Output the (X, Y) coordinate of the center of the cell containing the given text.  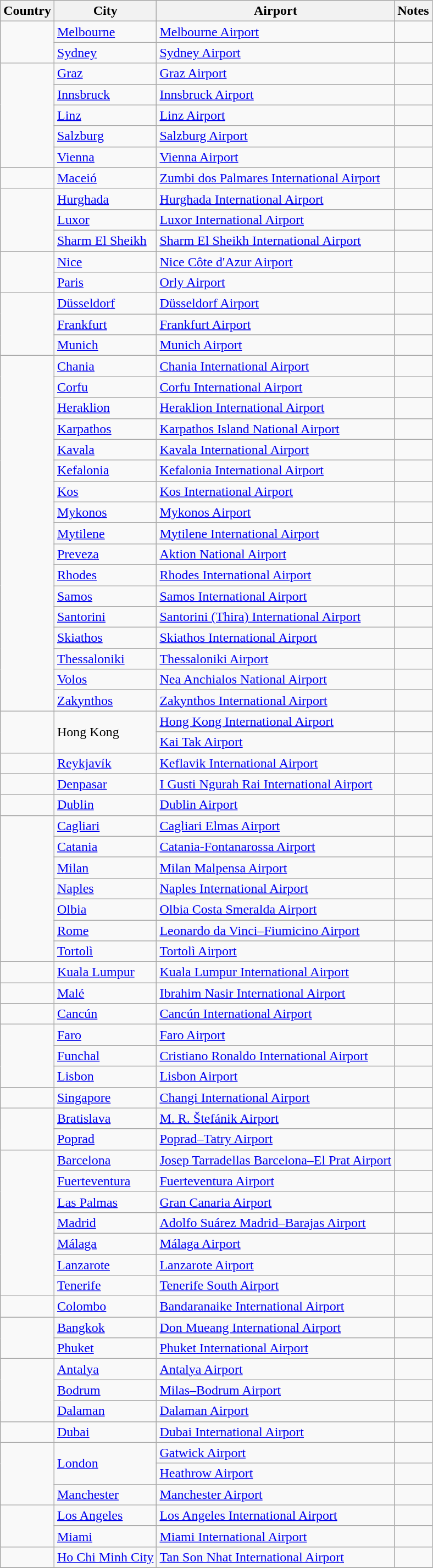
Kefalonia (105, 471)
Leonardo da Vinci–Fiumicino Airport (276, 931)
Graz (105, 74)
Zumbi dos Palmares International Airport (276, 178)
London (105, 1463)
Corfu International Airport (276, 387)
Sharm El Sheikh International Airport (276, 240)
Denpasar (105, 784)
Dubai (105, 1432)
Munich Airport (276, 345)
Naples International Airport (276, 888)
Milas–Bodrum Airport (276, 1390)
Ibrahim Nasir International Airport (276, 993)
Olbia (105, 909)
Mykonos (105, 512)
Luxor (105, 220)
Karpathos (105, 429)
Kuala Lumpur International Airport (276, 972)
Salzburg (105, 136)
Kai Tak Airport (276, 742)
Melbourne (105, 32)
Dalaman (105, 1411)
Orly Airport (276, 283)
Don Mueang International Airport (276, 1328)
Nice Côte d'Azur Airport (276, 262)
Thessaloniki (105, 659)
Linz Airport (276, 115)
Changi International Airport (276, 1097)
Las Palmas (105, 1202)
Aktion National Airport (276, 554)
Cristiano Ronaldo International Airport (276, 1056)
Los Angeles International Airport (276, 1515)
Málaga Airport (276, 1244)
Gran Canaria Airport (276, 1202)
Nice (105, 262)
Nea Anchialos National Airport (276, 680)
Mytilene International Airport (276, 533)
Skiathos International Airport (276, 638)
Mykonos Airport (276, 512)
Paris (105, 283)
Airport (276, 11)
Chania International Airport (276, 366)
Funchal (105, 1056)
Dublin (105, 805)
Tortolì (105, 951)
Rhodes (105, 575)
Poprad (105, 1139)
Dublin Airport (276, 805)
Lisbon (105, 1077)
Cancún (105, 1014)
Fuerteventura Airport (276, 1181)
Catania-Fontanarossa Airport (276, 847)
Tenerife (105, 1286)
Cagliari (105, 826)
Linz (105, 115)
Miami International Airport (276, 1536)
Tan Son Nhat International Airport (276, 1557)
Corfu (105, 387)
Bangkok (105, 1328)
Skiathos (105, 638)
Gatwick Airport (276, 1453)
Singapore (105, 1097)
Sydney (105, 53)
Milan (105, 867)
Graz Airport (276, 74)
Antalya (105, 1369)
Notes (413, 11)
City (105, 11)
Kavala (105, 450)
Preveza (105, 554)
Kuala Lumpur (105, 972)
Hurghada International Airport (276, 199)
Malé (105, 993)
Reykjavík (105, 763)
Zakynthos (105, 701)
Kavala International Airport (276, 450)
Bodrum (105, 1390)
Rome (105, 931)
Munich (105, 345)
Karpathos Island National Airport (276, 429)
Düsseldorf Airport (276, 304)
Heraklion International Airport (276, 408)
Málaga (105, 1244)
Antalya Airport (276, 1369)
Kefalonia International Airport (276, 471)
Salzburg Airport (276, 136)
Lanzarote Airport (276, 1264)
Barcelona (105, 1160)
Hong Kong (105, 732)
Rhodes International Airport (276, 575)
Cagliari Elmas Airport (276, 826)
Fuerteventura (105, 1181)
Kos International Airport (276, 491)
Kos (105, 491)
Innsbruck Airport (276, 94)
Phuket International Airport (276, 1348)
Dubai International Airport (276, 1432)
Faro Airport (276, 1035)
Samos International Airport (276, 596)
Hurghada (105, 199)
Catania (105, 847)
Vienna Airport (276, 157)
M. R. Štefánik Airport (276, 1118)
Heathrow Airport (276, 1474)
Heraklion (105, 408)
Santorini (Thira) International Airport (276, 617)
Faro (105, 1035)
Ho Chi Minh City (105, 1557)
Melbourne Airport (276, 32)
Mytilene (105, 533)
Tortolì Airport (276, 951)
Bratislava (105, 1118)
Santorini (105, 617)
Samos (105, 596)
Düsseldorf (105, 304)
Sharm El Sheikh (105, 240)
Milan Malpensa Airport (276, 867)
Naples (105, 888)
Phuket (105, 1348)
Sydney Airport (276, 53)
Colombo (105, 1307)
Poprad–Tatry Airport (276, 1139)
Keflavik International Airport (276, 763)
Frankfurt Airport (276, 324)
Josep Tarradellas Barcelona–El Prat Airport (276, 1160)
Frankfurt (105, 324)
Manchester (105, 1494)
Miami (105, 1536)
Innsbruck (105, 94)
Maceió (105, 178)
I Gusti Ngurah Rai International Airport (276, 784)
Country (27, 11)
Adolfo Suárez Madrid–Barajas Airport (276, 1223)
Dalaman Airport (276, 1411)
Thessaloniki Airport (276, 659)
Vienna (105, 157)
Chania (105, 366)
Olbia Costa Smeralda Airport (276, 909)
Tenerife South Airport (276, 1286)
Los Angeles (105, 1515)
Zakynthos International Airport (276, 701)
Madrid (105, 1223)
Volos (105, 680)
Manchester Airport (276, 1494)
Bandaranaike International Airport (276, 1307)
Lisbon Airport (276, 1077)
Hong Kong International Airport (276, 721)
Lanzarote (105, 1264)
Luxor International Airport (276, 220)
Cancún International Airport (276, 1014)
